Output the (X, Y) coordinate of the center of the cell containing the given text.  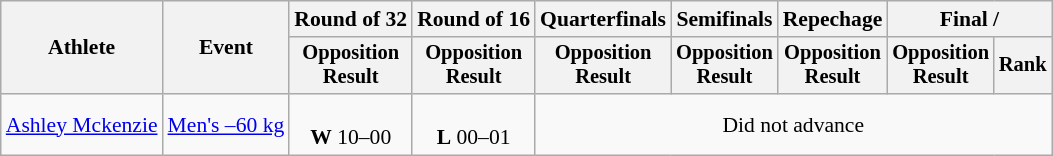
Athlete (82, 48)
Semifinals (724, 19)
L 00–01 (474, 124)
Did not advance (793, 124)
Repechage (833, 19)
Ashley Mckenzie (82, 124)
Event (226, 48)
Round of 16 (474, 19)
Quarterfinals (603, 19)
Round of 32 (350, 19)
Final / (969, 19)
Rank (1023, 66)
W 10–00 (350, 124)
Men's –60 kg (226, 124)
